From the cell containing the given text, extract its center point as [x, y] coordinate. 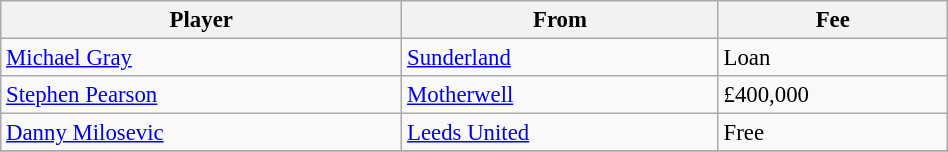
Loan [832, 58]
Motherwell [560, 95]
Leeds United [560, 133]
Stephen Pearson [202, 95]
From [560, 20]
Player [202, 20]
£400,000 [832, 95]
Sunderland [560, 58]
Fee [832, 20]
Danny Milosevic [202, 133]
Free [832, 133]
Michael Gray [202, 58]
